Scan for the cell matching the given text and deliver its (x, y) coordinate at center. 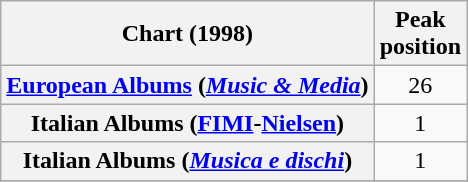
European Albums (Music & Media) (188, 85)
26 (420, 85)
Peakposition (420, 34)
Chart (1998) (188, 34)
Italian Albums (Musica e dischi) (188, 161)
Italian Albums (FIMI-Nielsen) (188, 123)
